Output the [X, Y] coordinate of the center of the cell containing the given text.  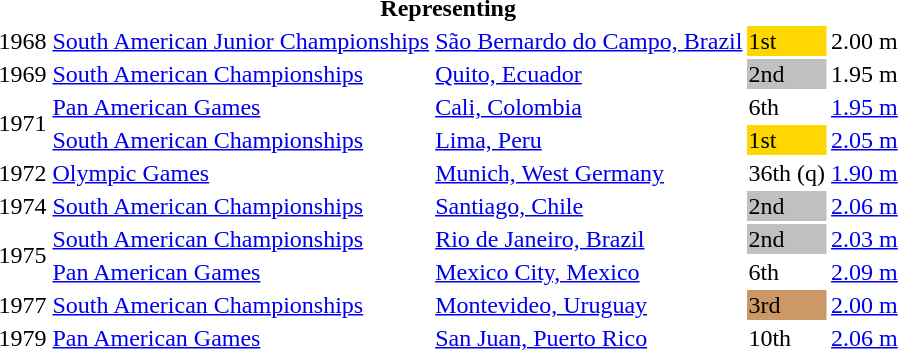
Montevideo, Uruguay [589, 305]
36th (q) [787, 173]
Mexico City, Mexico [589, 272]
Santiago, Chile [589, 206]
Cali, Colombia [589, 107]
Olympic Games [241, 173]
South American Junior Championships [241, 41]
São Bernardo do Campo, Brazil [589, 41]
Munich, West Germany [589, 173]
Rio de Janeiro, Brazil [589, 239]
3rd [787, 305]
Quito, Ecuador [589, 74]
Lima, Peru [589, 140]
